Locate the cell with the specified text and output its (X, Y) center coordinate. 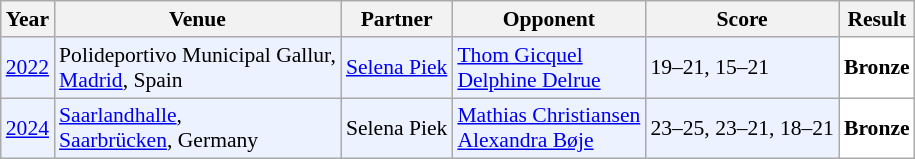
Score (742, 19)
23–25, 23–21, 18–21 (742, 128)
Venue (198, 19)
Result (877, 19)
19–21, 15–21 (742, 68)
Polideportivo Municipal Gallur,Madrid, Spain (198, 68)
Saarlandhalle,Saarbrücken, Germany (198, 128)
Mathias Christiansen Alexandra Bøje (548, 128)
Year (28, 19)
Opponent (548, 19)
Thom Gicquel Delphine Delrue (548, 68)
2022 (28, 68)
Partner (396, 19)
2024 (28, 128)
